Output the (x, y) coordinate of the center of the cell containing the given text.  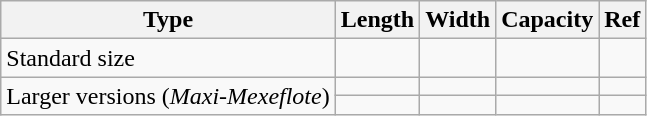
Ref (622, 20)
Width (458, 20)
Larger versions (Maxi-Mexeflote) (168, 96)
Length (377, 20)
Standard size (168, 58)
Type (168, 20)
Capacity (548, 20)
